Locate the cell with the specified text and output its [x, y] center coordinate. 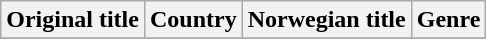
Genre [448, 20]
Country [193, 20]
Original title [73, 20]
Norwegian title [326, 20]
